Capture the cell that displays the provided text and extract its [x, y] central coordinate. 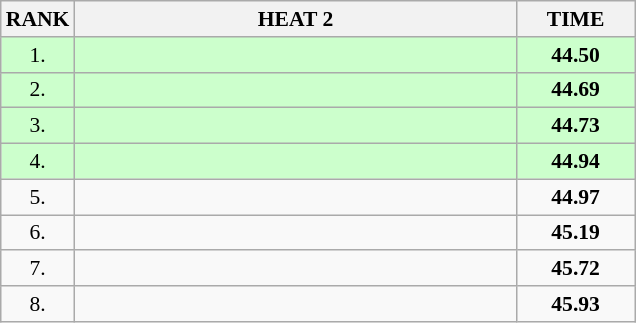
44.73 [576, 126]
44.69 [576, 90]
HEAT 2 [295, 19]
44.50 [576, 55]
TIME [576, 19]
5. [38, 197]
8. [38, 304]
1. [38, 55]
45.72 [576, 269]
2. [38, 90]
44.97 [576, 197]
7. [38, 269]
3. [38, 126]
RANK [38, 19]
45.93 [576, 304]
44.94 [576, 162]
45.19 [576, 233]
4. [38, 162]
6. [38, 233]
